Locate the cell with the specified text and output its (x, y) center coordinate. 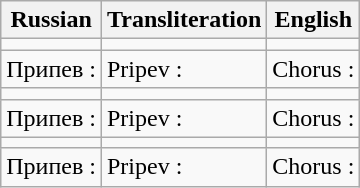
Transliteration (184, 20)
English (314, 20)
Russian (52, 20)
